From the cell containing the given text, extract its center point as (X, Y) coordinate. 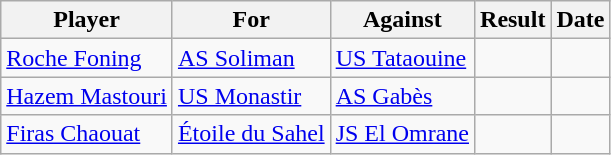
Étoile du Sahel (251, 134)
JS El Omrane (402, 134)
Result (513, 20)
AS Gabès (402, 96)
Date (580, 20)
For (251, 20)
Player (87, 20)
US Monastir (251, 96)
Hazem Mastouri (87, 96)
AS Soliman (251, 58)
Roche Foning (87, 58)
Against (402, 20)
US Tataouine (402, 58)
Firas Chaouat (87, 134)
